Scan for the cell matching the given text and deliver its [x, y] coordinate at center. 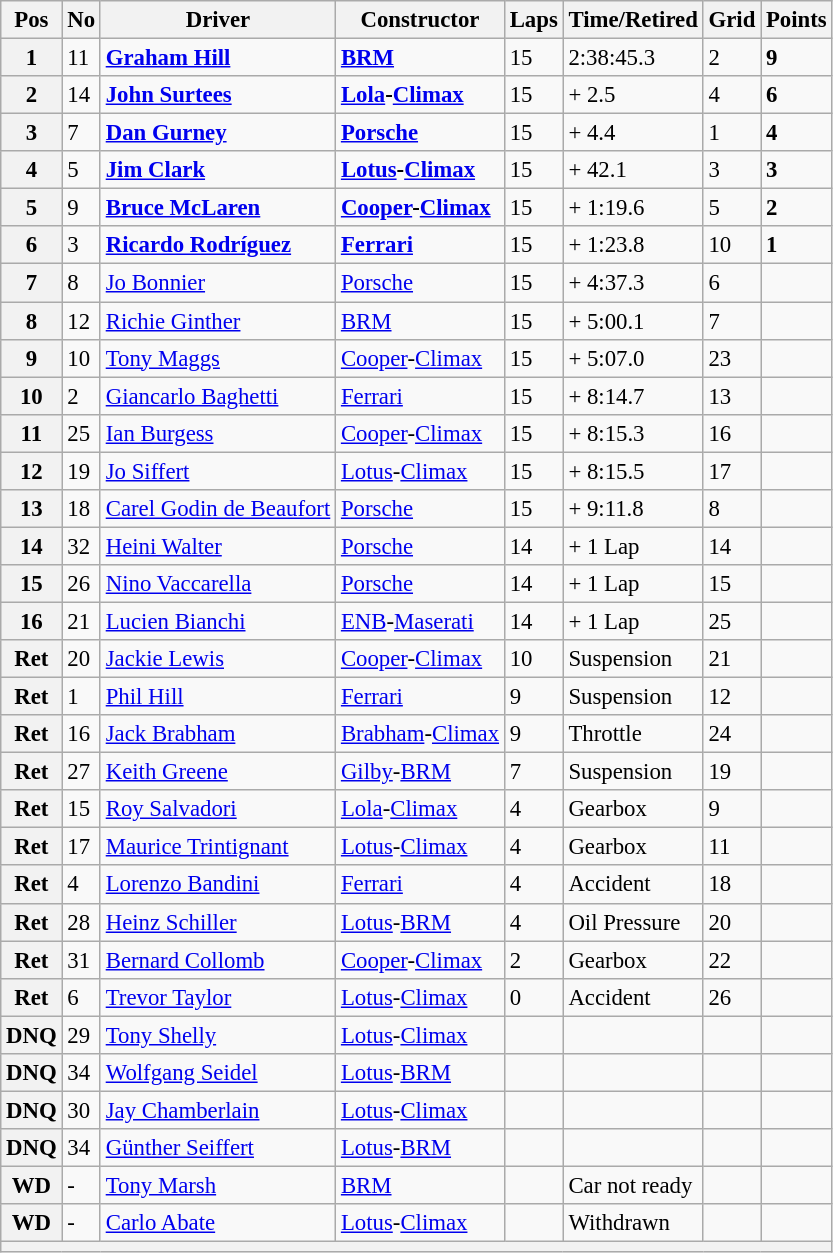
Graham Hill [218, 58]
Constructor [420, 20]
Bruce McLaren [218, 208]
Phil Hill [218, 697]
Dan Gurney [218, 133]
Nino Vaccarella [218, 584]
+ 8:14.7 [633, 396]
Lucien Bianchi [218, 621]
+ 1:19.6 [633, 208]
Oil Pressure [633, 922]
Jackie Lewis [218, 659]
23 [732, 358]
Heinz Schiller [218, 922]
Tony Maggs [218, 358]
+ 8:15.5 [633, 471]
+ 1:23.8 [633, 245]
Trevor Taylor [218, 997]
Richie Ginther [218, 321]
22 [732, 960]
Wolfgang Seidel [218, 1073]
Jo Bonnier [218, 283]
Throttle [633, 734]
29 [81, 1035]
Carel Godin de Beaufort [218, 509]
+ 8:15.3 [633, 433]
No [81, 20]
27 [81, 772]
Günther Seiffert [218, 1148]
2:38:45.3 [633, 58]
Lorenzo Bandini [218, 885]
Giancarlo Baghetti [218, 396]
Jay Chamberlain [218, 1110]
28 [81, 922]
+ 4.4 [633, 133]
Time/Retired [633, 20]
24 [732, 734]
Car not ready [633, 1185]
Keith Greene [218, 772]
Ian Burgess [218, 433]
+ 5:00.1 [633, 321]
Maurice Trintignant [218, 847]
Ricardo Rodríguez [218, 245]
Withdrawn [633, 1223]
Tony Marsh [218, 1185]
+ 42.1 [633, 170]
Laps [534, 20]
0 [534, 997]
Bernard Collomb [218, 960]
Brabham-Climax [420, 734]
Jo Siffert [218, 471]
Roy Salvadori [218, 809]
Pos [32, 20]
Carlo Abate [218, 1223]
32 [81, 546]
Tony Shelly [218, 1035]
+ 4:37.3 [633, 283]
Jack Brabham [218, 734]
+ 2.5 [633, 95]
Jim Clark [218, 170]
31 [81, 960]
Grid [732, 20]
Heini Walter [218, 546]
30 [81, 1110]
Points [796, 20]
ENB-Maserati [420, 621]
Gilby-BRM [420, 772]
+ 9:11.8 [633, 509]
Driver [218, 20]
John Surtees [218, 95]
+ 5:07.0 [633, 358]
